Output the (x, y) coordinate of the center of the cell containing the given text.  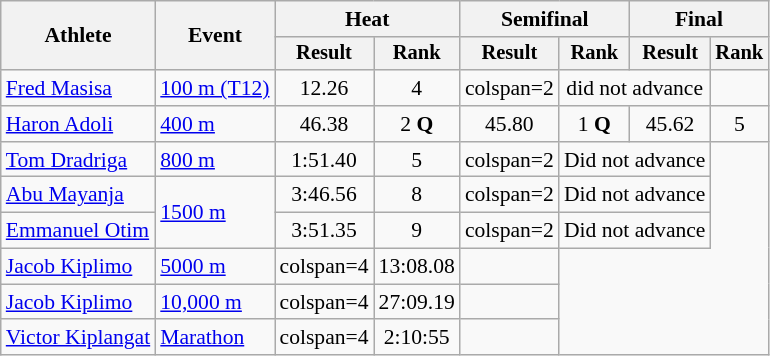
13:08.08 (417, 267)
Emmanuel Otim (78, 231)
1:51.40 (324, 160)
400 m (214, 124)
12.26 (324, 88)
3:46.56 (324, 195)
2 Q (417, 124)
Tom Dradriga (78, 160)
8 (417, 195)
Athlete (78, 36)
Victor Kiplangat (78, 338)
did not advance (635, 88)
Fred Masisa (78, 88)
800 m (214, 160)
Heat (366, 19)
9 (417, 231)
4 (417, 88)
Marathon (214, 338)
45.62 (670, 124)
46.38 (324, 124)
45.80 (510, 124)
1 Q (594, 124)
Abu Mayanja (78, 195)
Final (699, 19)
1500 m (214, 212)
100 m (T12) (214, 88)
3:51.35 (324, 231)
Haron Adoli (78, 124)
10,000 m (214, 302)
Event (214, 36)
Semifinal (545, 19)
5000 m (214, 267)
27:09.19 (417, 302)
2:10:55 (417, 338)
